Detect which cell encompasses the target text, then output its (x, y) center coordinate. 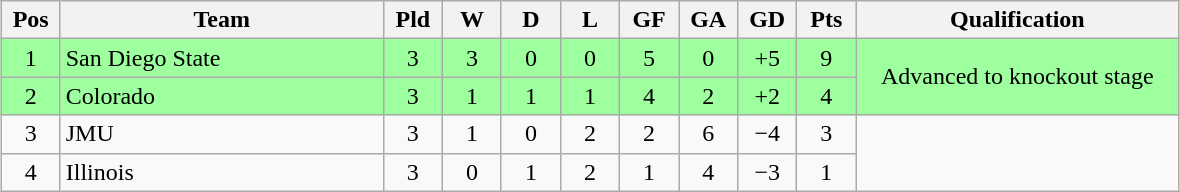
6 (708, 134)
GD (768, 20)
Colorado (222, 96)
L (590, 20)
GA (708, 20)
Pld (412, 20)
Illinois (222, 172)
+2 (768, 96)
San Diego State (222, 58)
Pos (30, 20)
−4 (768, 134)
W (472, 20)
Pts (826, 20)
5 (650, 58)
−3 (768, 172)
JMU (222, 134)
D (530, 20)
9 (826, 58)
Advanced to knockout stage (1018, 77)
Team (222, 20)
GF (650, 20)
Qualification (1018, 20)
+5 (768, 58)
